Detect which cell encompasses the target text, then output its (x, y) center coordinate. 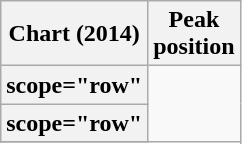
Chart (2014) (74, 34)
Peakposition (194, 34)
